Output the [X, Y] coordinate of the center of the cell containing the given text.  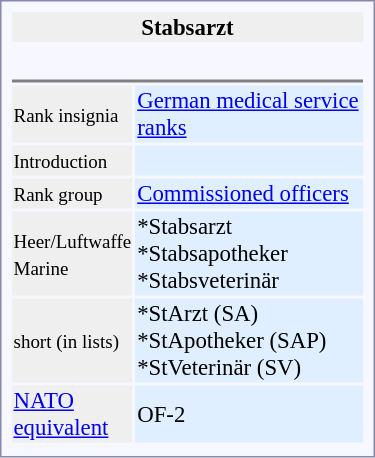
Stabsarzt [188, 27]
Rank group [72, 193]
*Stabsarzt*Stabsapotheker *Stabsveterinär [250, 254]
German medical service ranks [250, 114]
Heer/LuftwaffeMarine [72, 254]
Introduction [72, 161]
*StArzt (SA)*StApotheker (SAP)*StVeterinär (SV) [250, 340]
Commissioned officers [250, 193]
short (in lists) [72, 340]
Rank insignia [72, 114]
OF-2 [250, 414]
NATOequivalent [72, 414]
